Search for the cell housing the specified text and yield its (X, Y) center coordinate. 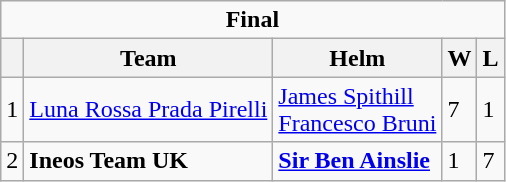
Team (148, 58)
L (490, 58)
Helm (358, 58)
James Spithill Francesco Bruni (358, 110)
Ineos Team UK (148, 161)
2 (12, 161)
Final (252, 20)
Luna Rossa Prada Pirelli (148, 110)
Sir Ben Ainslie (358, 161)
W (460, 58)
